Scan for the cell matching the given text and deliver its [x, y] coordinate at center. 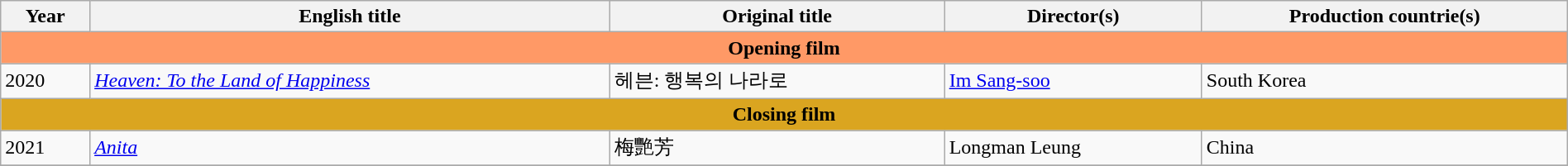
Heaven: To the Land of Happiness [351, 81]
Im Sang-soo [1073, 81]
Opening film [784, 48]
China [1384, 149]
2021 [45, 149]
English title [351, 17]
Production countrie(s) [1384, 17]
Year [45, 17]
South Korea [1384, 81]
Anita [351, 149]
Closing film [784, 114]
헤븐: 행복의 나라로 [777, 81]
Director(s) [1073, 17]
Longman Leung [1073, 149]
2020 [45, 81]
Original title [777, 17]
梅艷芳 [777, 149]
